Identify which cell holds the provided text, then report its [X, Y] central coordinate. 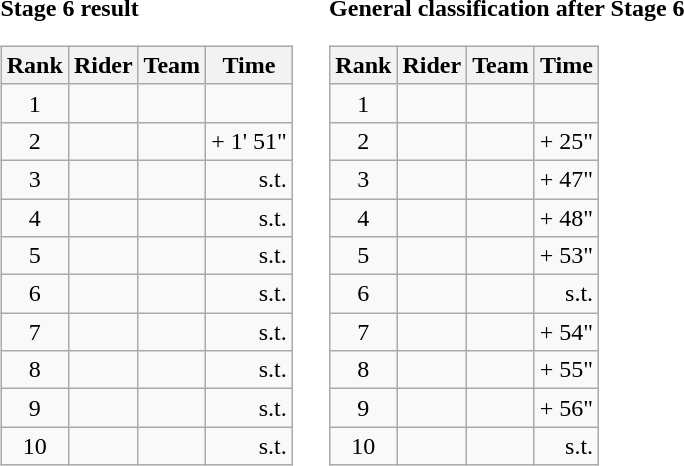
+ 48" [566, 217]
+ 47" [566, 179]
+ 55" [566, 370]
+ 54" [566, 332]
+ 53" [566, 256]
+ 1' 51" [250, 141]
+ 56" [566, 408]
+ 25" [566, 141]
